Locate the cell with the specified text and output its (x, y) center coordinate. 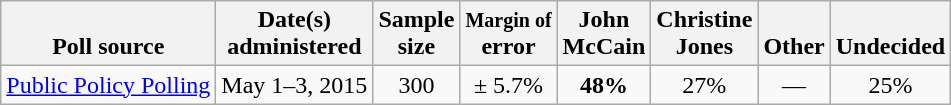
300 (416, 85)
25% (890, 85)
— (794, 85)
JohnMcCain (604, 34)
Samplesize (416, 34)
48% (604, 85)
Undecided (890, 34)
Public Policy Polling (108, 85)
May 1–3, 2015 (294, 85)
27% (704, 85)
Date(s)administered (294, 34)
± 5.7% (508, 85)
Poll source (108, 34)
ChristineJones (704, 34)
Other (794, 34)
Margin oferror (508, 34)
